Return [x, y] of the center of cell containing provided text 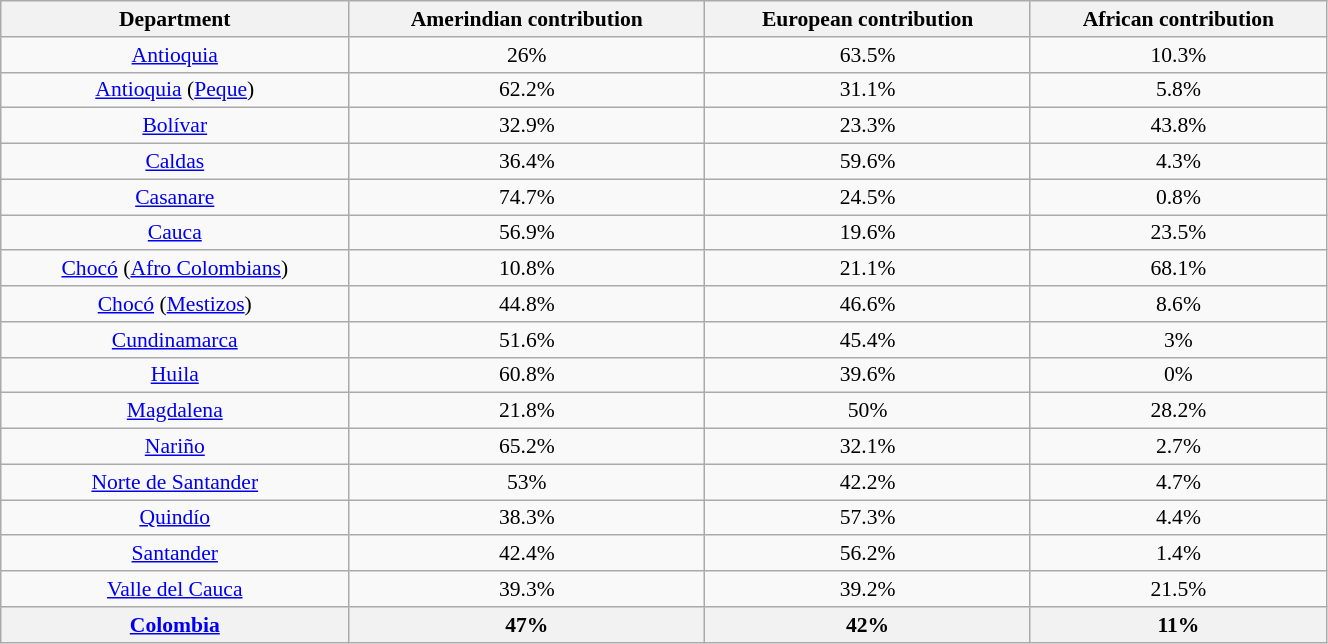
39.3% [527, 589]
Bolívar [175, 126]
31.1% [868, 90]
43.8% [1178, 126]
10.8% [527, 269]
Cauca [175, 233]
53% [527, 482]
2.7% [1178, 447]
21.1% [868, 269]
Casanare [175, 197]
42.4% [527, 554]
65.2% [527, 447]
8.6% [1178, 304]
3% [1178, 340]
Cundinamarca [175, 340]
Magdalena [175, 411]
42.2% [868, 482]
Valle del Cauca [175, 589]
21.8% [527, 411]
26% [527, 55]
Department [175, 19]
24.5% [868, 197]
51.6% [527, 340]
46.6% [868, 304]
5.8% [1178, 90]
74.7% [527, 197]
0.8% [1178, 197]
42% [868, 625]
47% [527, 625]
Chocó (Afro Colombians) [175, 269]
1.4% [1178, 554]
4.3% [1178, 162]
32.9% [527, 126]
19.6% [868, 233]
60.8% [527, 375]
21.5% [1178, 589]
Nariño [175, 447]
Antioquia [175, 55]
4.4% [1178, 518]
39.2% [868, 589]
57.3% [868, 518]
Norte de Santander [175, 482]
28.2% [1178, 411]
European contribution [868, 19]
44.8% [527, 304]
50% [868, 411]
56.9% [527, 233]
45.4% [868, 340]
63.5% [868, 55]
10.3% [1178, 55]
39.6% [868, 375]
Caldas [175, 162]
Antioquia (Peque) [175, 90]
56.2% [868, 554]
Quindío [175, 518]
23.3% [868, 126]
59.6% [868, 162]
62.2% [527, 90]
68.1% [1178, 269]
4.7% [1178, 482]
African contribution [1178, 19]
11% [1178, 625]
38.3% [527, 518]
32.1% [868, 447]
Colombia [175, 625]
Amerindian contribution [527, 19]
23.5% [1178, 233]
0% [1178, 375]
Santander [175, 554]
Huila [175, 375]
36.4% [527, 162]
Chocó (Mestizos) [175, 304]
